Capture the cell that displays the provided text and extract its (X, Y) central coordinate. 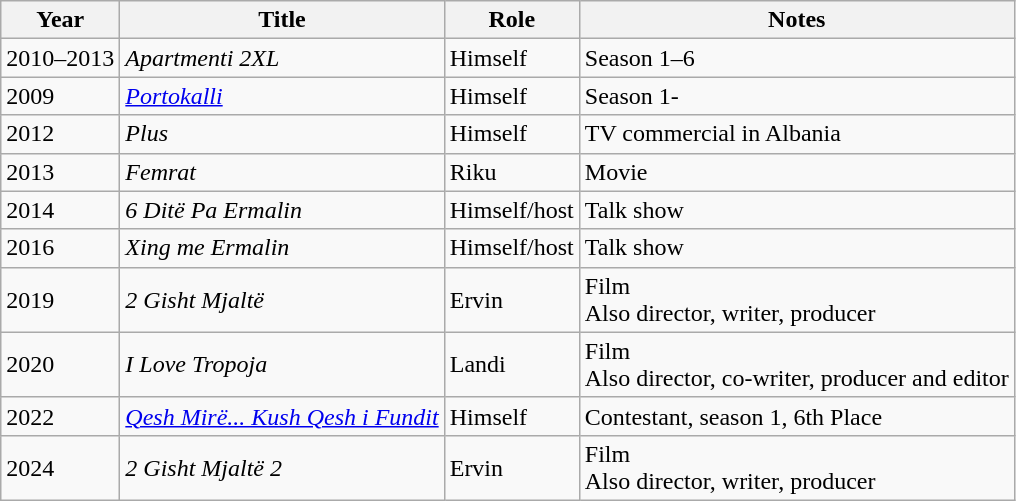
Contestant, season 1, 6th Place (796, 416)
Role (512, 20)
Riku (512, 172)
Plus (282, 134)
2012 (60, 134)
6 Ditë Pa Ermalin (282, 210)
2022 (60, 416)
2013 (60, 172)
Qesh Mirë... Kush Qesh i Fundit (282, 416)
2014 (60, 210)
TV commercial in Albania (796, 134)
Movie (796, 172)
Apartmenti 2XL (282, 58)
Season 1–6 (796, 58)
2 Gisht Mjaltë (282, 300)
Landi (512, 364)
I Love Tropoja (282, 364)
FilmAlso director, co-writer, producer and editor (796, 364)
Portokalli (282, 96)
2009 (60, 96)
Year (60, 20)
2 Gisht Mjaltë 2 (282, 468)
Title (282, 20)
2024 (60, 468)
Season 1- (796, 96)
2020 (60, 364)
Femrat (282, 172)
2016 (60, 248)
Xing me Ermalin (282, 248)
2010–2013 (60, 58)
2019 (60, 300)
Notes (796, 20)
